Capture the cell that displays the provided text and extract its (X, Y) central coordinate. 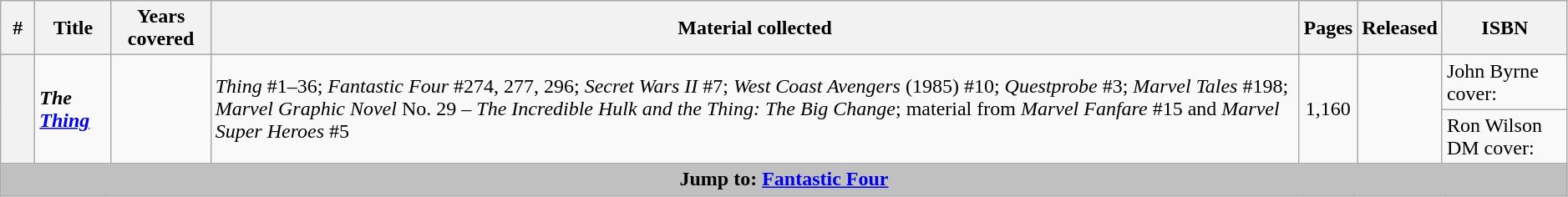
John Byrne cover: (1505, 82)
1,160 (1328, 109)
Ron Wilson DM cover: (1505, 137)
Released (1400, 28)
Title (74, 28)
Pages (1328, 28)
ISBN (1505, 28)
Years covered (160, 28)
The Thing (74, 109)
Jump to: Fantastic Four (784, 179)
# (18, 28)
Material collected (755, 28)
